For the text-containing cell, return its midpoint in [x, y] coordinate format. 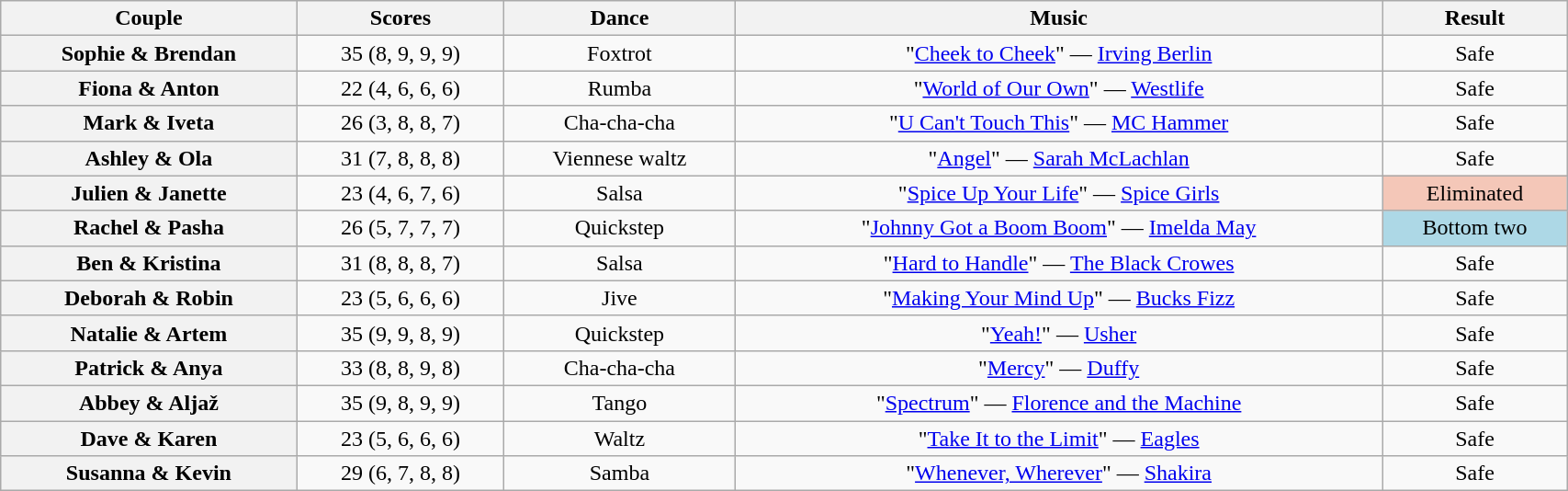
29 (6, 7, 8, 8) [400, 474]
23 (4, 6, 7, 6) [400, 193]
"Mercy" — Duffy [1058, 368]
Abbey & Aljaž [149, 403]
31 (7, 8, 8, 8) [400, 158]
"Spectrum" — Florence and the Machine [1058, 403]
26 (3, 8, 8, 7) [400, 123]
Susanna & Kevin [149, 474]
Waltz [619, 439]
22 (4, 6, 6, 6) [400, 88]
"Johnny Got a Boom Boom" — Imelda May [1058, 228]
Rumba [619, 88]
Eliminated [1474, 193]
Deborah & Robin [149, 298]
Ashley & Ola [149, 158]
"Cheek to Cheek" — Irving Berlin [1058, 53]
26 (5, 7, 7, 7) [400, 228]
Tango [619, 403]
Mark & Iveta [149, 123]
"Whenever, Wherever" — Shakira [1058, 474]
Sophie & Brendan [149, 53]
"Angel" — Sarah McLachlan [1058, 158]
Music [1058, 18]
Dave & Karen [149, 439]
35 (9, 8, 9, 9) [400, 403]
35 (8, 9, 9, 9) [400, 53]
Foxtrot [619, 53]
Viennese waltz [619, 158]
Bottom two [1474, 228]
Patrick & Anya [149, 368]
Jive [619, 298]
"World of Our Own" — Westlife [1058, 88]
Julien & Janette [149, 193]
"Making Your Mind Up" — Bucks Fizz [1058, 298]
Fiona & Anton [149, 88]
33 (8, 8, 9, 8) [400, 368]
"Take It to the Limit" — Eagles [1058, 439]
"Spice Up Your Life" — Spice Girls [1058, 193]
Dance [619, 18]
Ben & Kristina [149, 263]
35 (9, 9, 8, 9) [400, 333]
Result [1474, 18]
Rachel & Pasha [149, 228]
"U Can't Touch This" — MC Hammer [1058, 123]
Natalie & Artem [149, 333]
"Yeah!" — Usher [1058, 333]
"Hard to Handle" — The Black Crowes [1058, 263]
Couple [149, 18]
Samba [619, 474]
Scores [400, 18]
31 (8, 8, 8, 7) [400, 263]
